Provide the (X, Y) coordinate of the cell's center where the given text is located.  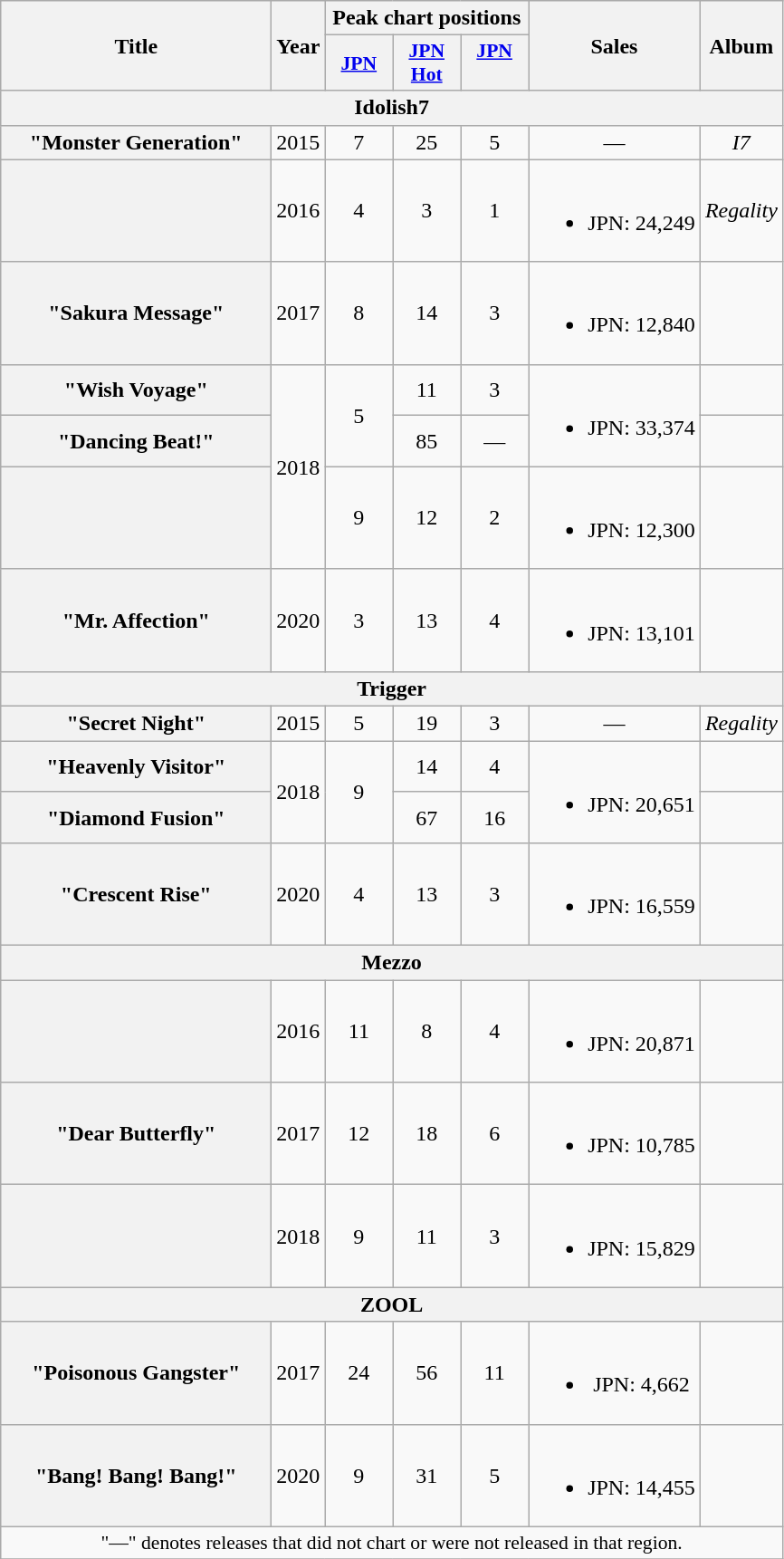
JPN: 4,662 (615, 1373)
7 (359, 142)
JPN: 16,559 (615, 895)
31 (427, 1475)
Trigger (392, 688)
"Dancing Beat!" (136, 442)
JPN: 20,651 (615, 792)
"—" denotes releases that did not chart or were not released in that region. (392, 1543)
19 (427, 723)
Album (741, 45)
"Heavenly Visitor" (136, 766)
Title (136, 45)
Sales (615, 45)
JPN: 12,300 (615, 518)
JPN: 10,785 (615, 1134)
I7 (741, 142)
"Crescent Rise" (136, 895)
56 (427, 1373)
Peak chart positions (427, 18)
6 (494, 1134)
JPN: 13,101 (615, 620)
"Diamond Fusion" (136, 817)
JPN: 15,829 (615, 1236)
85 (427, 442)
"Dear Butterfly" (136, 1134)
"Bang! Bang! Bang!" (136, 1475)
67 (427, 817)
Idolish7 (392, 108)
"Mr. Affection" (136, 620)
25 (427, 142)
JPN: 14,455 (615, 1475)
JPN: 33,374 (615, 415)
"Monster Generation" (136, 142)
JPNHot (427, 63)
24 (359, 1373)
ZOOL (392, 1304)
JPN: 20,871 (615, 1031)
JPN: 24,249 (615, 210)
Mezzo (392, 963)
"Wish Voyage" (136, 390)
16 (494, 817)
"Secret Night" (136, 723)
1 (494, 210)
18 (427, 1134)
"Poisonous Gangster" (136, 1373)
"Sakura Message" (136, 313)
JPN: 12,840 (615, 313)
2 (494, 518)
Year (299, 45)
